Locate the cell with the specified text and output its (X, Y) center coordinate. 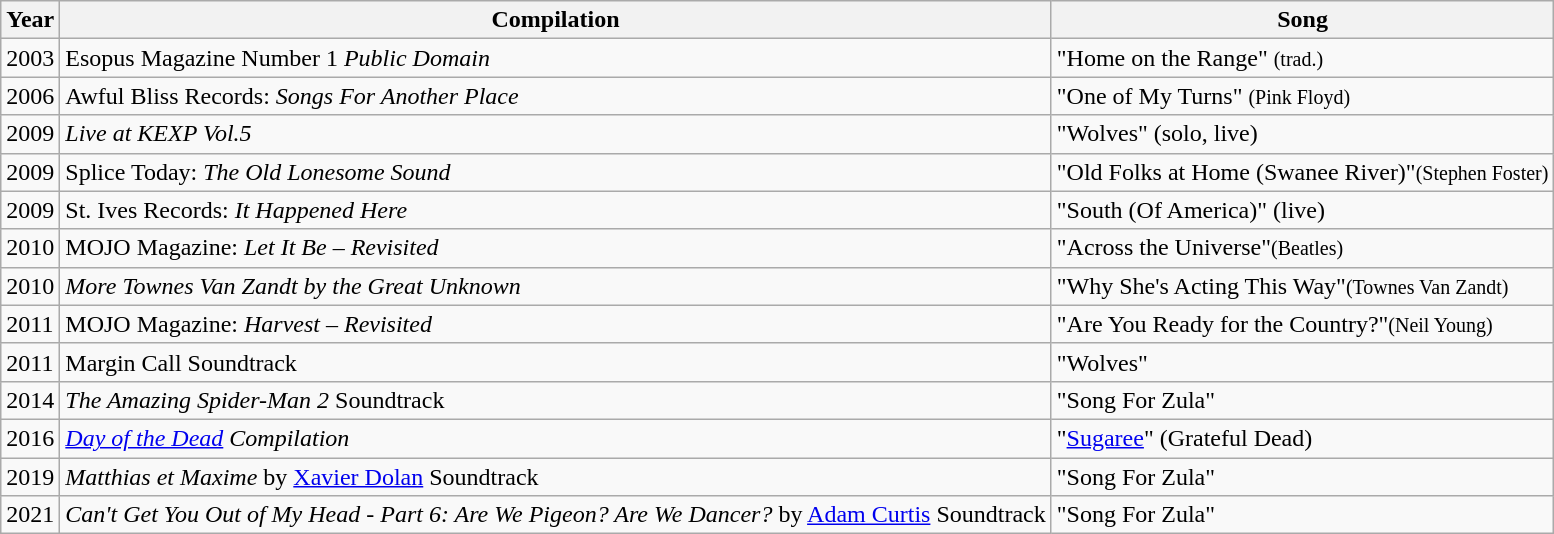
"Home on the Range" (trad.) (1302, 58)
"Wolves" (solo, live) (1302, 134)
"Sugaree" (Grateful Dead) (1302, 438)
"South (Of America)" (live) (1302, 210)
MOJO Magazine: Let It Be – Revisited (556, 248)
MOJO Magazine: Harvest – Revisited (556, 324)
Year (30, 20)
"Why She's Acting This Way"(Townes Van Zandt) (1302, 286)
Awful Bliss Records: Songs For Another Place (556, 96)
Compilation (556, 20)
Matthias et Maxime by Xavier Dolan Soundtrack (556, 477)
Can't Get You Out of My Head - Part 6: Are We Pigeon? Are We Dancer? by Adam Curtis Soundtrack (556, 515)
2019 (30, 477)
Margin Call Soundtrack (556, 362)
2006 (30, 96)
"Old Folks at Home (Swanee River)"(Stephen Foster) (1302, 172)
Live at KEXP Vol.5 (556, 134)
Esopus Magazine Number 1 Public Domain (556, 58)
"Across the Universe"(Beatles) (1302, 248)
The Amazing Spider-Man 2 Soundtrack (556, 400)
"One of My Turns" (Pink Floyd) (1302, 96)
2016 (30, 438)
Day of the Dead Compilation (556, 438)
Song (1302, 20)
"Are You Ready for the Country?"(Neil Young) (1302, 324)
Splice Today: The Old Lonesome Sound (556, 172)
St. Ives Records: It Happened Here (556, 210)
2003 (30, 58)
"Wolves" (1302, 362)
More Townes Van Zandt by the Great Unknown (556, 286)
2021 (30, 515)
2014 (30, 400)
